Identify which cell holds the provided text, then report its (X, Y) central coordinate. 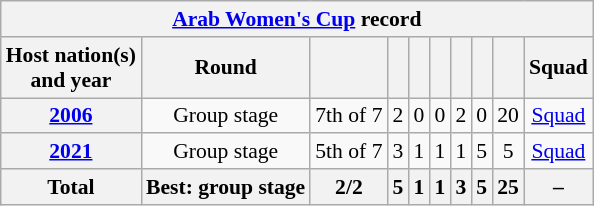
Host nation(s)and year (71, 68)
Round (226, 68)
20 (508, 116)
Best: group stage (226, 187)
2021 (71, 152)
2/2 (348, 187)
2006 (71, 116)
7th of 7 (348, 116)
Total (71, 187)
5th of 7 (348, 152)
– (558, 187)
25 (508, 187)
Arab Women's Cup record (297, 19)
